Return the (x, y) coordinate for the center point of the cell that contains the specified text.  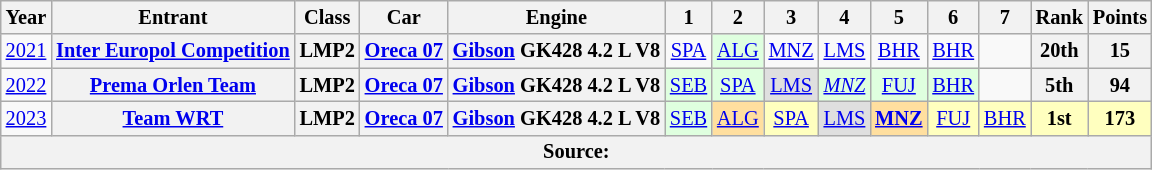
2021 (26, 51)
Car (404, 17)
1st (1060, 118)
5 (898, 17)
2022 (26, 85)
Entrant (172, 17)
Inter Europol Competition (172, 51)
1 (688, 17)
2023 (26, 118)
173 (1120, 118)
7 (1005, 17)
Rank (1060, 17)
Team WRT (172, 118)
6 (953, 17)
2 (738, 17)
Engine (556, 17)
Prema Orlen Team (172, 85)
20th (1060, 51)
Points (1120, 17)
Year (26, 17)
Source: (576, 152)
5th (1060, 85)
3 (792, 17)
4 (845, 17)
15 (1120, 51)
94 (1120, 85)
Class (328, 17)
